Find where the given text appears and provide that cell's center as (x, y) coordinate. 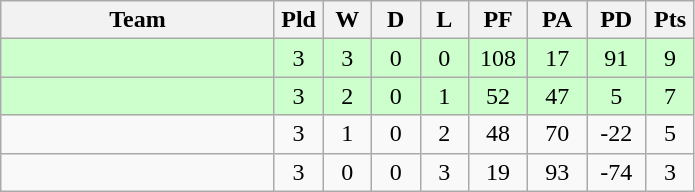
70 (558, 134)
W (348, 20)
Team (138, 20)
PD (616, 20)
PF (498, 20)
D (396, 20)
7 (670, 96)
19 (498, 172)
52 (498, 96)
-74 (616, 172)
47 (558, 96)
L (444, 20)
Pld (298, 20)
48 (498, 134)
-22 (616, 134)
Pts (670, 20)
17 (558, 58)
108 (498, 58)
9 (670, 58)
93 (558, 172)
91 (616, 58)
PA (558, 20)
